Search for the cell housing the specified text and yield its [x, y] center coordinate. 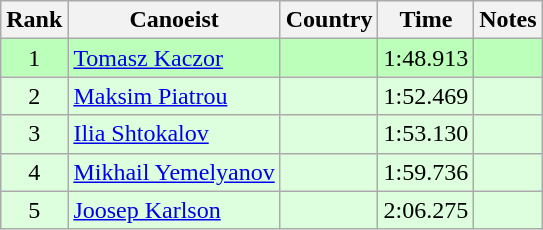
Time [426, 20]
3 [34, 134]
Joosep Karlson [174, 210]
Notes [508, 20]
4 [34, 172]
1:48.913 [426, 58]
Maksim Piatrou [174, 96]
2:06.275 [426, 210]
1:59.736 [426, 172]
5 [34, 210]
Ilia Shtokalov [174, 134]
Mikhail Yemelyanov [174, 172]
1:52.469 [426, 96]
Canoeist [174, 20]
1 [34, 58]
2 [34, 96]
Country [329, 20]
Tomasz Kaczor [174, 58]
1:53.130 [426, 134]
Rank [34, 20]
